Output the (X, Y) coordinate of the center of the cell containing the given text.  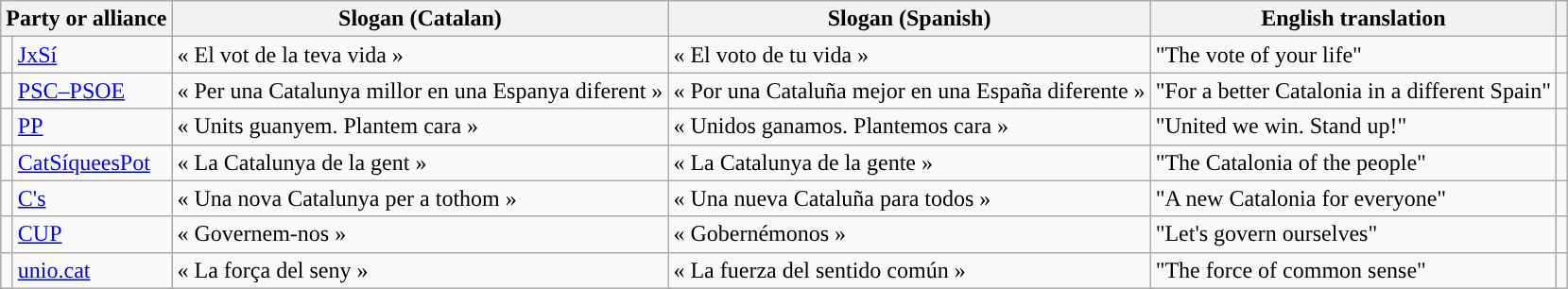
unio.cat (93, 270)
« Unidos ganamos. Plantemos cara » (909, 127)
« La força del seny » (420, 270)
PP (93, 127)
Slogan (Spanish) (909, 19)
« La fuerza del sentido común » (909, 270)
« El vot de la teva vida » (420, 55)
« Governem-nos » (420, 234)
« Una nueva Cataluña para todos » (909, 198)
« El voto de tu vida » (909, 55)
« Una nova Catalunya per a tothom » (420, 198)
"The vote of your life" (1353, 55)
Slogan (Catalan) (420, 19)
CUP (93, 234)
« La Catalunya de la gente » (909, 162)
English translation (1353, 19)
"For a better Catalonia in a different Spain" (1353, 91)
« Por una Cataluña mejor en una España diferente » (909, 91)
« Units guanyem. Plantem cara » (420, 127)
"The Catalonia of the people" (1353, 162)
« Gobernémonos » (909, 234)
« La Catalunya de la gent » (420, 162)
"United we win. Stand up!" (1353, 127)
"Let's govern ourselves" (1353, 234)
C's (93, 198)
Party or alliance (87, 19)
JxSí (93, 55)
CatSíqueesPot (93, 162)
"The force of common sense" (1353, 270)
« Per una Catalunya millor en una Espanya diferent » (420, 91)
"A new Catalonia for everyone" (1353, 198)
PSC–PSOE (93, 91)
